Identify which cell holds the provided text, then report its [x, y] central coordinate. 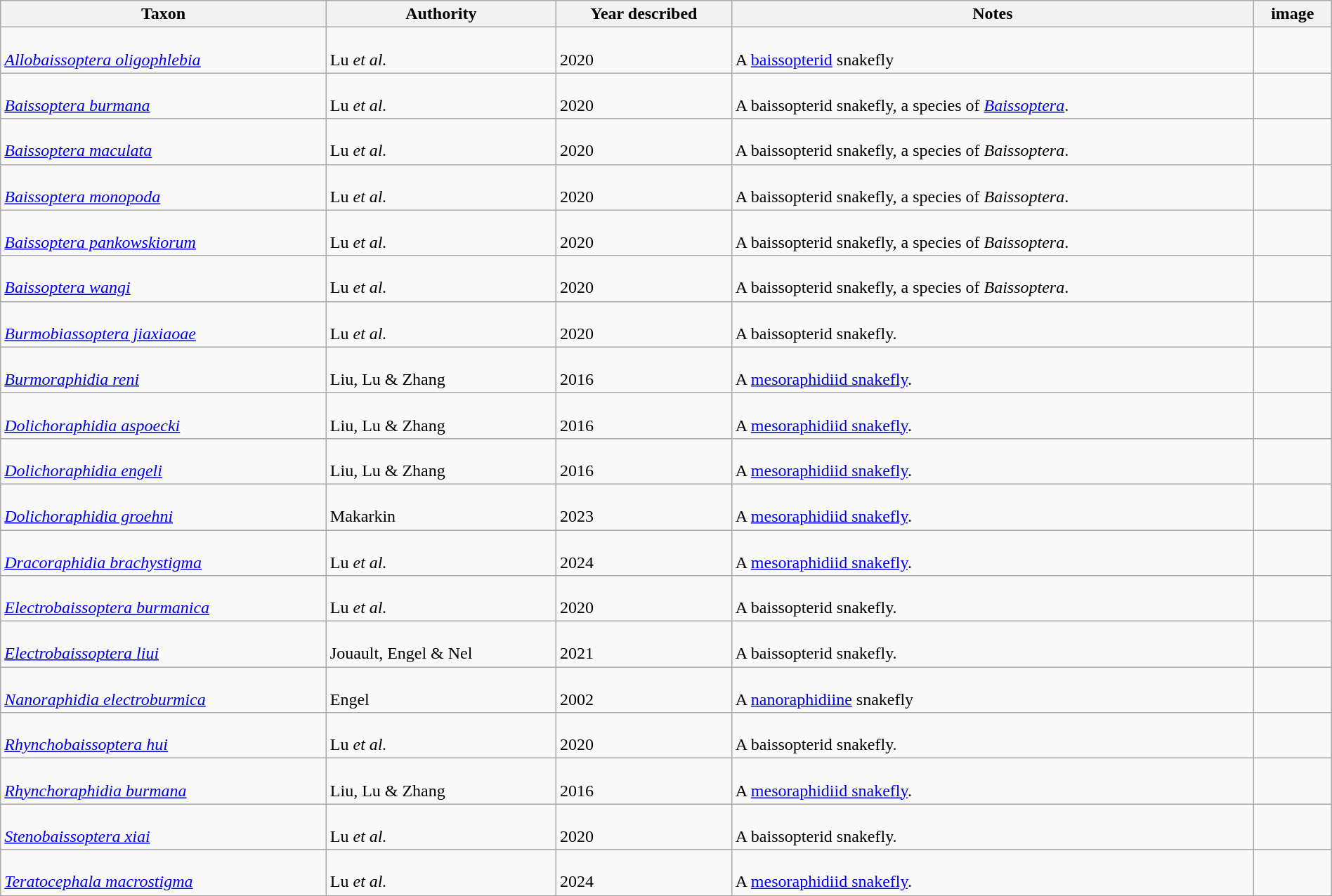
Year described [644, 14]
Baissoptera burmana [164, 95]
Engel [441, 690]
Dolichoraphidia aspoecki [164, 416]
image [1293, 14]
Jouault, Engel & Nel [441, 645]
Burmobiassoptera jiaxiaoae [164, 324]
Nanoraphidia electroburmica [164, 690]
Dolichoraphidia groehni [164, 507]
Authority [441, 14]
A nanoraphidiine snakefly [992, 690]
Stenobaissoptera xiai [164, 827]
Baissoptera pankowskiorum [164, 233]
Taxon [164, 14]
Baissoptera monopoda [164, 187]
Dolichoraphidia engeli [164, 461]
2021 [644, 645]
2023 [644, 507]
A baissopterid snakefly [992, 51]
Baissoptera wangi [164, 278]
Rhynchobaissoptera hui [164, 736]
Rhynchoraphidia burmana [164, 781]
Burmoraphidia reni [164, 369]
Electrobaissoptera liui [164, 645]
Teratocephala macrostigma [164, 872]
Allobaissoptera oligophlebia [164, 51]
Notes [992, 14]
Baissoptera maculata [164, 142]
Dracoraphidia brachystigma [164, 552]
Electrobaissoptera burmanica [164, 598]
2002 [644, 690]
Makarkin [441, 507]
